From the cell containing the given text, extract its center point as (X, Y) coordinate. 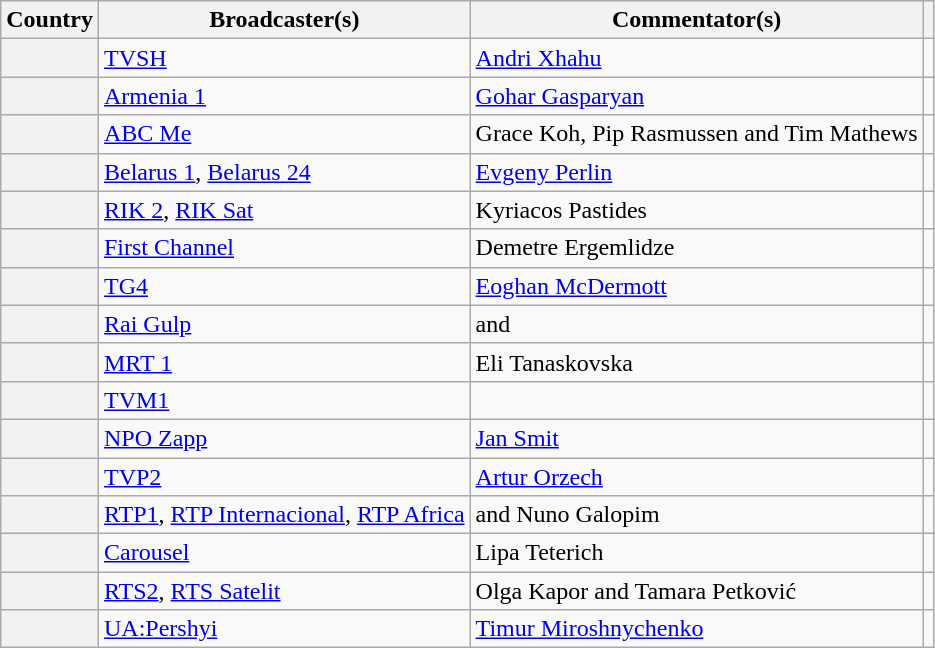
TG4 (284, 286)
Demetre Ergemlidze (696, 248)
Eoghan McDermott (696, 286)
Country (50, 20)
ABC Me (284, 134)
Kyriacos Pastides (696, 210)
MRT 1 (284, 362)
TVSH (284, 58)
Broadcaster(s) (284, 20)
RTS2, RTS Satelit (284, 591)
RIK 2, RIK Sat (284, 210)
Rai Gulp (284, 324)
and Nuno Galopim (696, 515)
Lipa Teterich (696, 553)
Commentator(s) (696, 20)
UA:Pershyi (284, 629)
Gohar Gasparyan (696, 96)
RTP1, RTP Internacional, RTP Africa (284, 515)
Eli Tanaskovska (696, 362)
NPO Zapp (284, 438)
Grace Koh, Pip Rasmussen and Tim Mathews (696, 134)
TVM1 (284, 400)
Carousel (284, 553)
Evgeny Perlin (696, 172)
Andri Xhahu (696, 58)
Timur Miroshnychenko (696, 629)
and (696, 324)
Artur Orzech (696, 477)
Olga Kapor and Tamara Petković (696, 591)
TVP2 (284, 477)
First Channel (284, 248)
Jan Smit (696, 438)
Armenia 1 (284, 96)
Belarus 1, Belarus 24 (284, 172)
